Extract the [x, y] coordinate from the center of the cell holding the provided text.  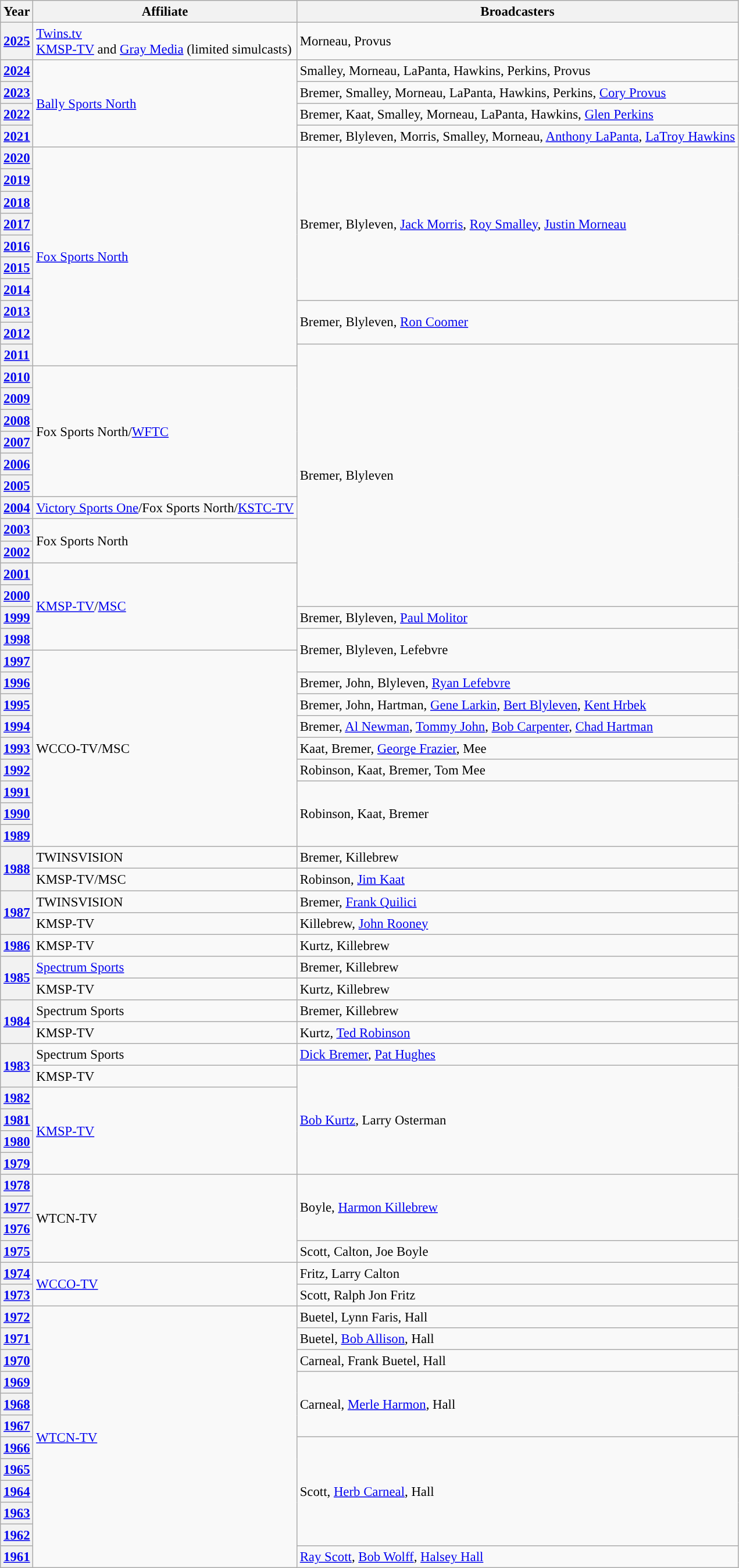
Robinson, Kaat, Bremer, Tom Mee [517, 770]
2015 [17, 267]
2000 [17, 595]
Buetel, Lynn Faris, Hall [517, 1317]
Killebrew, John Rooney [517, 923]
1974 [17, 1273]
1992 [17, 770]
2018 [17, 202]
Bremer, John, Blyleven, Ryan Lefebvre [517, 683]
WCCO-TV [165, 1284]
1995 [17, 705]
WCCO-TV/MSC [165, 748]
1984 [17, 1022]
Bremer, Blyleven, Lefebvre [517, 650]
2023 [17, 93]
Bremer, Smalley, Morneau, LaPanta, Hawkins, Perkins, Cory Provus [517, 93]
1973 [17, 1295]
Broadcasters [517, 12]
2001 [17, 574]
1971 [17, 1339]
Scott, Herb Carneal, Hall [517, 1492]
Bremer, Kaat, Smalley, Morneau, LaPanta, Hawkins, Glen Perkins [517, 115]
Twins.tvKMSP-TV and Gray Media (limited simulcasts) [165, 42]
1993 [17, 749]
1982 [17, 1098]
1980 [17, 1142]
2019 [17, 180]
1986 [17, 945]
1975 [17, 1251]
Bremer, John, Hartman, Gene Larkin, Bert Blyleven, Kent Hrbek [517, 705]
Robinson, Kaat, Bremer [517, 814]
Kurtz, Ted Robinson [517, 1033]
Affiliate [165, 12]
1977 [17, 1208]
Bremer, Blyleven, Ron Coomer [517, 322]
1976 [17, 1230]
1983 [17, 1065]
2011 [17, 355]
Bremer, Blyleven, Morris, Smalley, Morneau, Anthony LaPanta, LaTroy Hawkins [517, 137]
2007 [17, 442]
Carneal, Merle Harmon, Hall [517, 1405]
1985 [17, 978]
2004 [17, 508]
1990 [17, 814]
1987 [17, 913]
1978 [17, 1185]
Smalley, Morneau, LaPanta, Hawkins, Perkins, Provus [517, 71]
Dick Bremer, Pat Hughes [517, 1055]
1988 [17, 869]
2005 [17, 486]
Bally Sports North [165, 103]
Buetel, Bob Allison, Hall [517, 1339]
1997 [17, 661]
2012 [17, 333]
Morneau, Provus [517, 42]
2017 [17, 224]
Bremer, Blyleven, Jack Morris, Roy Smalley, Justin Morneau [517, 224]
2025 [17, 42]
2022 [17, 115]
Bremer, Al Newman, Tommy John, Bob Carpenter, Chad Hartman [517, 727]
2024 [17, 71]
Scott, Calton, Joe Boyle [517, 1251]
1970 [17, 1360]
2006 [17, 465]
2003 [17, 530]
2009 [17, 399]
2021 [17, 137]
2002 [17, 552]
Fritz, Larry Calton [517, 1273]
Robinson, Jim Kaat [517, 880]
2016 [17, 246]
1999 [17, 617]
1998 [17, 640]
Year [17, 12]
1981 [17, 1120]
1979 [17, 1164]
Victory Sports One/Fox Sports North/KSTC-TV [165, 508]
Boyle, Harmon Killebrew [517, 1207]
Bremer, Frank Quilici [517, 902]
Scott, Ralph Jon Fritz [517, 1295]
1991 [17, 792]
Fox Sports North/WFTC [165, 431]
2008 [17, 421]
1994 [17, 727]
Bob Kurtz, Larry Osterman [517, 1120]
2013 [17, 312]
1967 [17, 1426]
1972 [17, 1317]
Carneal, Frank Buetel, Hall [517, 1360]
1969 [17, 1383]
1963 [17, 1513]
2020 [17, 159]
1989 [17, 836]
1965 [17, 1470]
2014 [17, 290]
Kaat, Bremer, George Frazier, Mee [517, 749]
1966 [17, 1448]
1962 [17, 1535]
1968 [17, 1404]
Bremer, Blyleven, Paul Molitor [517, 617]
1964 [17, 1492]
2010 [17, 377]
Bremer, Blyleven [517, 476]
1996 [17, 683]
